Search for the cell housing the specified text and yield its (X, Y) center coordinate. 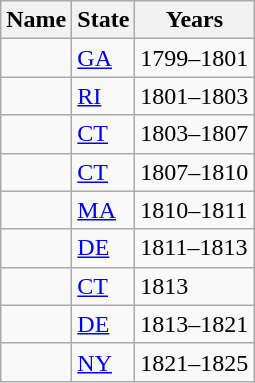
1801–1803 (194, 96)
1810–1811 (194, 210)
1813–1821 (194, 324)
1803–1807 (194, 134)
Years (194, 20)
1807–1810 (194, 172)
State (104, 20)
1799–1801 (194, 58)
1811–1813 (194, 248)
RI (104, 96)
MA (104, 210)
1813 (194, 286)
Name (36, 20)
NY (104, 362)
1821–1825 (194, 362)
GA (104, 58)
